Identify which cell holds the provided text, then report its (x, y) central coordinate. 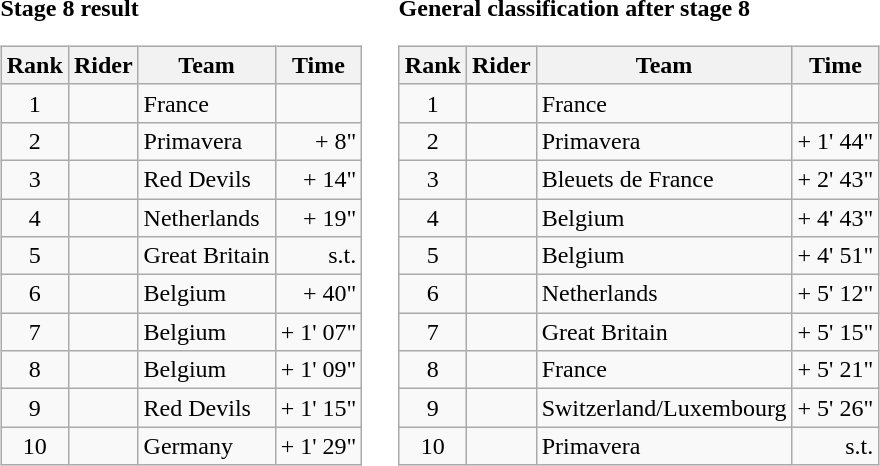
Bleuets de France (664, 179)
+ 14" (318, 179)
+ 40" (318, 294)
+ 8" (318, 141)
+ 5' 12" (836, 294)
+ 1' 15" (318, 408)
+ 1' 29" (318, 446)
Germany (206, 446)
Switzerland/Luxembourg (664, 408)
+ 4' 43" (836, 217)
+ 1' 09" (318, 370)
+ 19" (318, 217)
+ 1' 07" (318, 332)
+ 1' 44" (836, 141)
+ 5' 21" (836, 370)
+ 4' 51" (836, 256)
+ 2' 43" (836, 179)
+ 5' 15" (836, 332)
+ 5' 26" (836, 408)
